Output the (X, Y) coordinate of the center of the cell containing the given text.  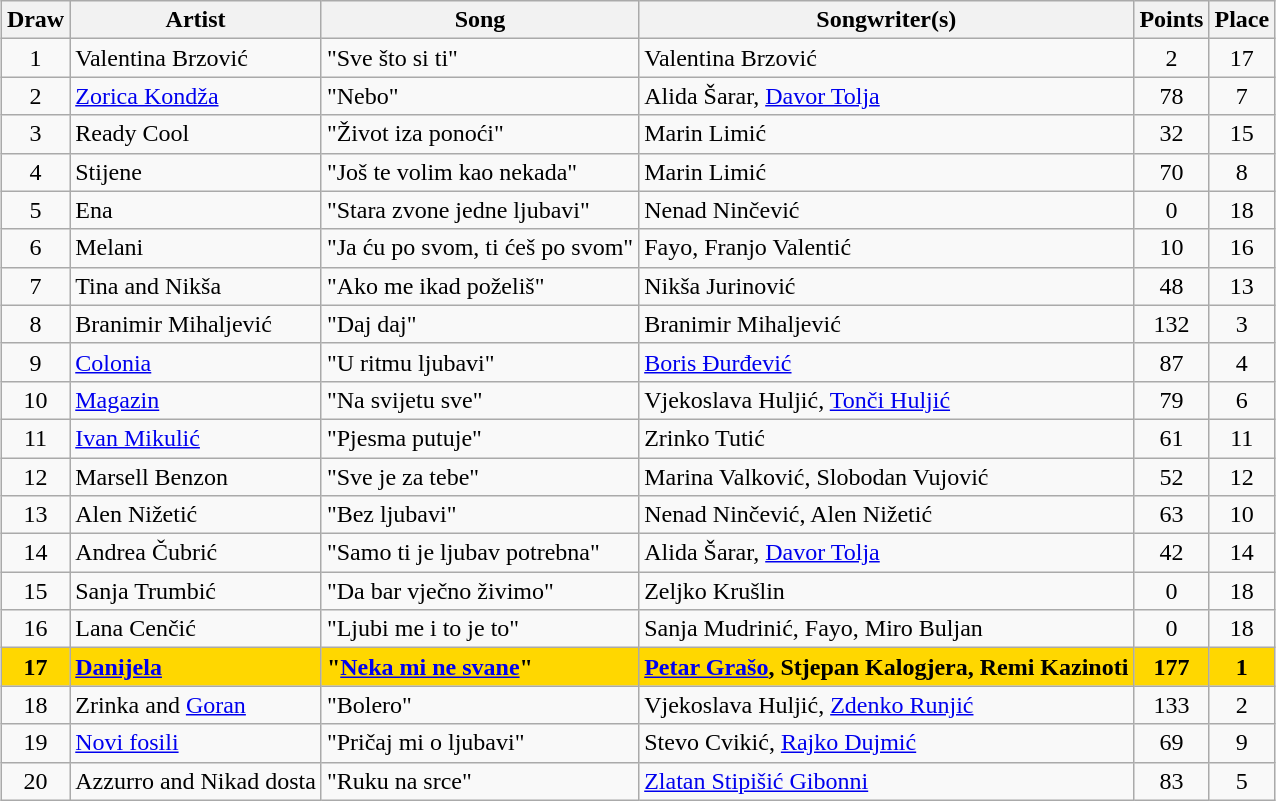
"Neka mi ne svane" (480, 667)
Magazin (196, 400)
79 (1172, 400)
78 (1172, 96)
Boris Đurđević (886, 362)
"U ritmu ljubavi" (480, 362)
48 (1172, 286)
"Da bar vječno živimo" (480, 591)
Vjekoslava Huljić, Tonči Huljić (886, 400)
Zorica Kondža (196, 96)
Marsell Benzon (196, 477)
63 (1172, 515)
Petar Grašo, Stjepan Kalogjera, Remi Kazinoti (886, 667)
Zrinka and Goran (196, 705)
Zrinko Tutić (886, 438)
Andrea Čubrić (196, 553)
"Daj daj" (480, 324)
"Pjesma putuje" (480, 438)
133 (1172, 705)
Ena (196, 210)
Sanja Mudrinić, Fayo, Miro Buljan (886, 629)
52 (1172, 477)
Vjekoslava Huljić, Zdenko Runjić (886, 705)
Colonia (196, 362)
"Ljubi me i to je to" (480, 629)
Lana Cenčić (196, 629)
Fayo, Franjo Valentić (886, 248)
Novi fosili (196, 743)
Ready Cool (196, 134)
Points (1172, 20)
Draw (35, 20)
"Ja ću po svom, ti ćeš po svom" (480, 248)
69 (1172, 743)
83 (1172, 781)
Songwriter(s) (886, 20)
42 (1172, 553)
Sanja Trumbić (196, 591)
Ivan Mikulić (196, 438)
"Ruku na srce" (480, 781)
Nenad Ninčević, Alen Nižetić (886, 515)
87 (1172, 362)
Song (480, 20)
"Nebo" (480, 96)
"Sve što si ti" (480, 58)
Tina and Nikša (196, 286)
"Bez ljubavi" (480, 515)
Nenad Ninčević (886, 210)
Artist (196, 20)
61 (1172, 438)
20 (35, 781)
Danijela (196, 667)
Melani (196, 248)
"Stara zvone jedne ljubavi" (480, 210)
"Sve je za tebe" (480, 477)
"Ako me ikad poželiš" (480, 286)
"Pričaj mi o ljubavi" (480, 743)
Zeljko Krušlin (886, 591)
32 (1172, 134)
Place (1242, 20)
"Život iza ponoći" (480, 134)
"Na svijetu sve" (480, 400)
Azzurro and Nikad dosta (196, 781)
"Bolero" (480, 705)
"Još te volim kao nekada" (480, 172)
Marina Valković, Slobodan Vujović (886, 477)
132 (1172, 324)
Zlatan Stipišić Gibonni (886, 781)
19 (35, 743)
"Samo ti je ljubav potrebna" (480, 553)
177 (1172, 667)
Stijene (196, 172)
Stevo Cvikić, Rajko Dujmić (886, 743)
Nikša Jurinović (886, 286)
70 (1172, 172)
Alen Nižetić (196, 515)
